Output the [x, y] coordinate of the center of the cell containing the given text.  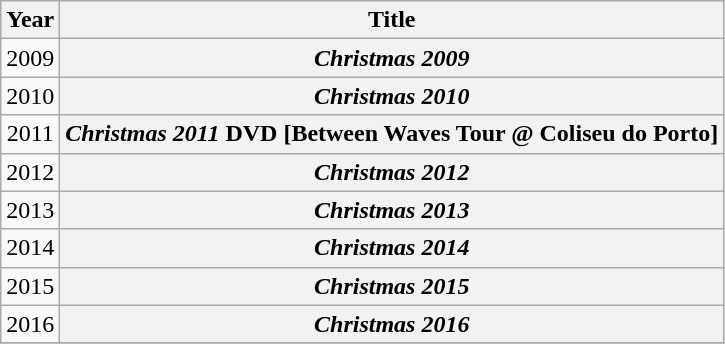
Christmas 2015 [392, 286]
2015 [30, 286]
Christmas 2009 [392, 58]
2010 [30, 96]
2011 [30, 134]
2016 [30, 324]
2009 [30, 58]
Year [30, 20]
2012 [30, 172]
Christmas 2013 [392, 210]
Christmas 2010 [392, 96]
2013 [30, 210]
Christmas 2011 DVD [Between Waves Tour @ Coliseu do Porto] [392, 134]
2014 [30, 248]
Christmas 2014 [392, 248]
Christmas 2012 [392, 172]
Christmas 2016 [392, 324]
Title [392, 20]
